From the cell containing the given text, extract its center point as [x, y] coordinate. 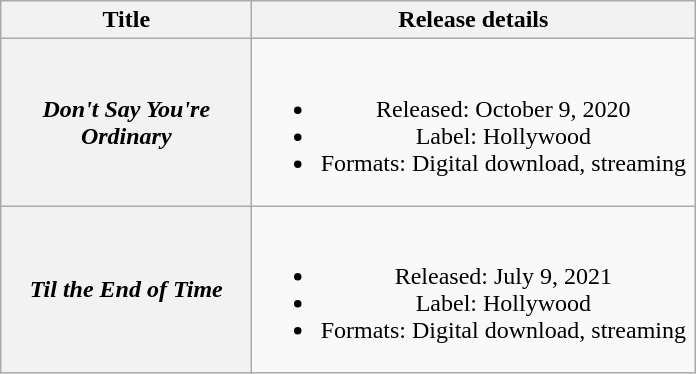
Release details [474, 20]
Released: July 9, 2021Label: HollywoodFormats: Digital download, streaming [474, 290]
Title [126, 20]
Til the End of Time [126, 290]
Released: October 9, 2020Label: HollywoodFormats: Digital download, streaming [474, 122]
Don't Say You're Ordinary [126, 122]
